Extract the [x, y] coordinate from the center of the cell holding the provided text.  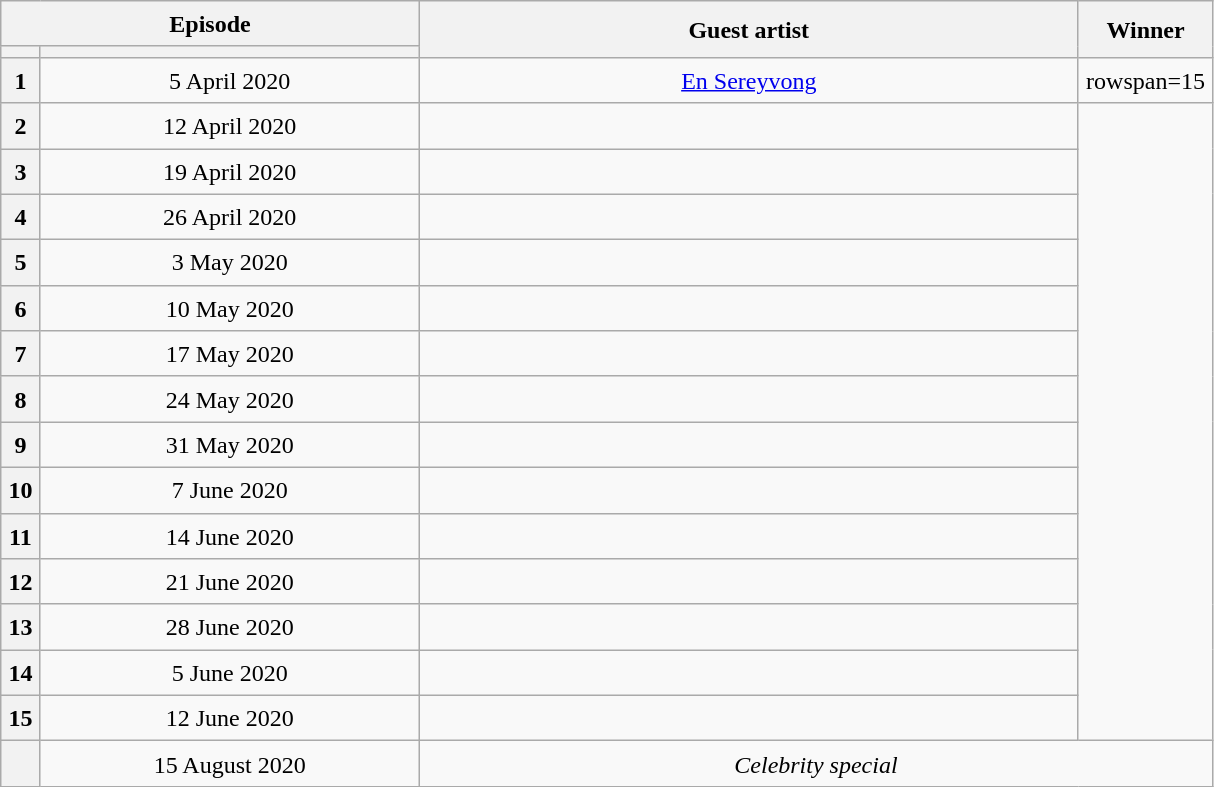
10 [20, 490]
28 June 2020 [230, 627]
3 [20, 171]
4 [20, 217]
12 [20, 582]
Guest artist [748, 30]
13 [20, 627]
Winner [1145, 30]
14 June 2020 [230, 536]
5 [20, 263]
7 June 2020 [230, 490]
24 May 2020 [230, 399]
21 June 2020 [230, 582]
10 May 2020 [230, 308]
31 May 2020 [230, 445]
En Sereyvong [748, 80]
12 April 2020 [230, 126]
15 August 2020 [230, 764]
Celebrity special [816, 764]
14 [20, 673]
11 [20, 536]
15 [20, 718]
9 [20, 445]
7 [20, 354]
8 [20, 399]
5 April 2020 [230, 80]
6 [20, 308]
19 April 2020 [230, 171]
rowspan=15 [1145, 80]
1 [20, 80]
17 May 2020 [230, 354]
12 June 2020 [230, 718]
26 April 2020 [230, 217]
Episode [210, 24]
5 June 2020 [230, 673]
2 [20, 126]
3 May 2020 [230, 263]
